Locate the cell with the specified text and output its [X, Y] center coordinate. 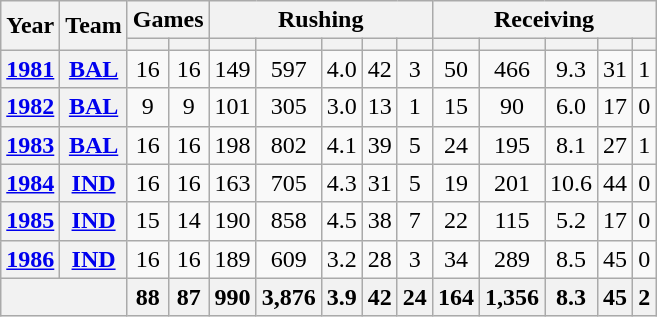
50 [456, 69]
34 [456, 259]
1984 [30, 183]
198 [232, 145]
Team [94, 26]
87 [188, 297]
609 [288, 259]
149 [232, 69]
2 [644, 297]
Receiving [544, 20]
1983 [30, 145]
3.0 [342, 107]
858 [288, 221]
1,356 [512, 297]
1985 [30, 221]
7 [414, 221]
8.3 [570, 297]
189 [232, 259]
22 [456, 221]
Year [30, 26]
1982 [30, 107]
88 [148, 297]
163 [232, 183]
466 [512, 69]
4.5 [342, 221]
3.2 [342, 259]
19 [456, 183]
4.0 [342, 69]
10.6 [570, 183]
Games [168, 20]
201 [512, 183]
597 [288, 69]
164 [456, 297]
1981 [30, 69]
705 [288, 183]
101 [232, 107]
90 [512, 107]
28 [380, 259]
13 [380, 107]
195 [512, 145]
8.1 [570, 145]
8.5 [570, 259]
4.3 [342, 183]
9.3 [570, 69]
39 [380, 145]
190 [232, 221]
115 [512, 221]
3,876 [288, 297]
5.2 [570, 221]
1986 [30, 259]
3.9 [342, 297]
305 [288, 107]
14 [188, 221]
44 [616, 183]
4.1 [342, 145]
38 [380, 221]
990 [232, 297]
802 [288, 145]
Rushing [320, 20]
27 [616, 145]
6.0 [570, 107]
289 [512, 259]
